Find where the given text appears and provide that cell's center as (x, y) coordinate. 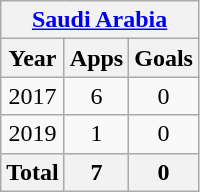
6 (96, 96)
Total (33, 172)
Saudi Arabia (100, 20)
2019 (33, 134)
Year (33, 58)
1 (96, 134)
2017 (33, 96)
Goals (164, 58)
Apps (96, 58)
7 (96, 172)
